Detect which cell encompasses the target text, then output its [x, y] center coordinate. 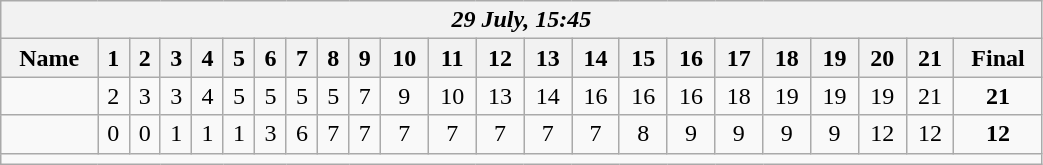
11 [452, 58]
17 [739, 58]
20 [882, 58]
Name [50, 58]
29 July, 15:45 [522, 20]
15 [643, 58]
Final [998, 58]
